Extract the [X, Y] coordinate from the center of the cell holding the provided text.  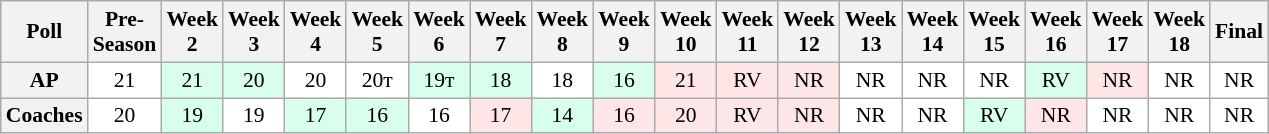
Week3 [254, 32]
Coaches [44, 116]
Week7 [501, 32]
Week12 [809, 32]
Poll [44, 32]
Week16 [1056, 32]
14 [562, 116]
Week2 [192, 32]
Final [1239, 32]
Week10 [686, 32]
Week17 [1118, 32]
Week6 [439, 32]
Week13 [871, 32]
Week15 [994, 32]
Week14 [933, 32]
Week18 [1179, 32]
Week9 [624, 32]
20т [377, 80]
AP [44, 80]
Week5 [377, 32]
Week4 [316, 32]
19т [439, 80]
Pre-Season [125, 32]
Week11 [748, 32]
Week8 [562, 32]
